Find where the given text appears and provide that cell's center as (x, y) coordinate. 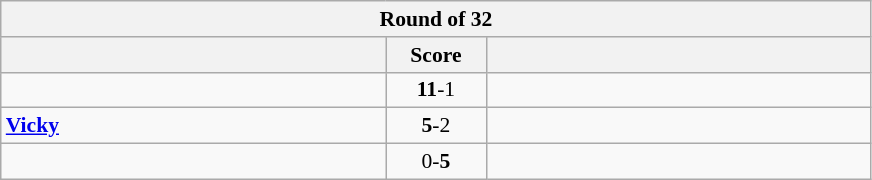
11-1 (436, 90)
Vicky (194, 126)
5-2 (436, 126)
Round of 32 (436, 19)
0-5 (436, 162)
Score (436, 55)
